Determine the [x, y] coordinate at the center of the cell enclosing the given text.  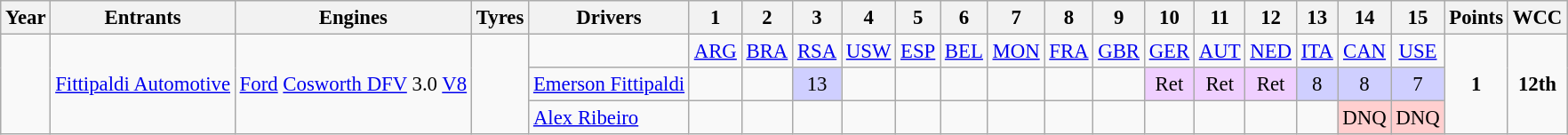
WCC [1537, 18]
14 [1364, 18]
ARG [715, 52]
AUT [1220, 52]
Year [26, 18]
Tyres [500, 18]
GER [1169, 52]
5 [918, 18]
Ford Cosworth DFV 3.0 V8 [353, 85]
11 [1220, 18]
BEL [964, 52]
10 [1169, 18]
USE [1418, 52]
15 [1418, 18]
12 [1271, 18]
Points [1476, 18]
FRA [1068, 52]
Alex Ribeiro [610, 118]
Entrants [142, 18]
6 [964, 18]
BRA [766, 52]
ESP [918, 52]
2 [766, 18]
Drivers [610, 18]
GBR [1118, 52]
9 [1118, 18]
Emerson Fittipaldi [610, 84]
RSA [818, 52]
Engines [353, 18]
NED [1271, 52]
ITA [1317, 52]
3 [818, 18]
CAN [1364, 52]
Fittipaldi Automotive [142, 85]
MON [1016, 52]
USW [868, 52]
4 [868, 18]
12th [1537, 85]
